Find where the given text appears and provide that cell's center as (x, y) coordinate. 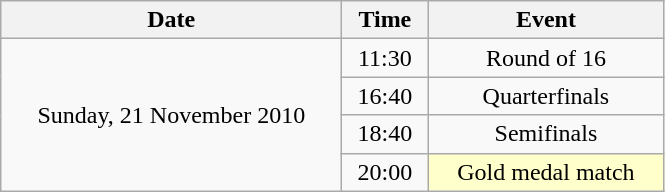
Semifinals (546, 134)
Quarterfinals (546, 96)
20:00 (385, 172)
Time (385, 20)
Gold medal match (546, 172)
16:40 (385, 96)
Date (172, 20)
11:30 (385, 58)
Sunday, 21 November 2010 (172, 115)
18:40 (385, 134)
Round of 16 (546, 58)
Event (546, 20)
